Return [x, y] of the center of cell containing provided text 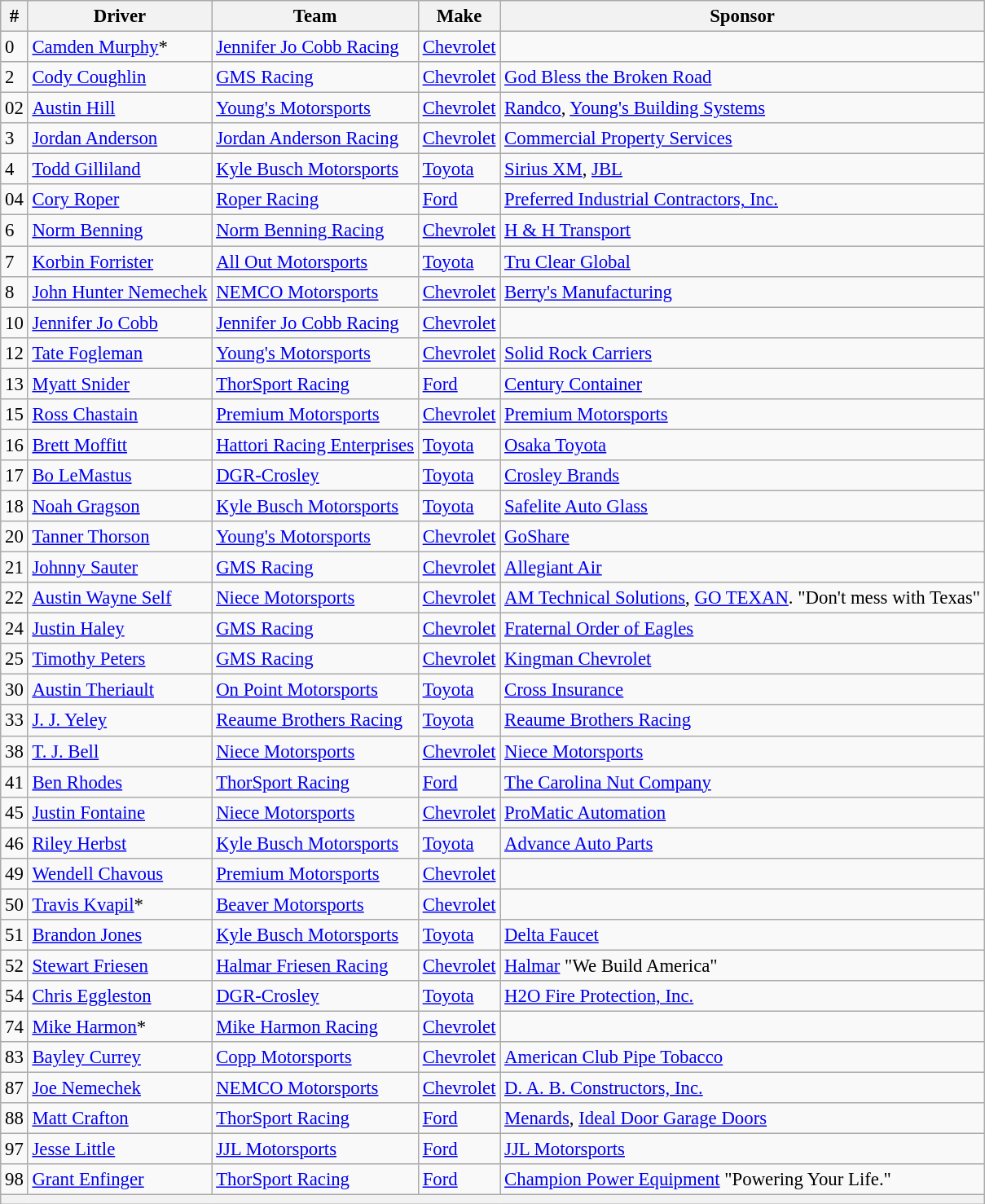
Randco, Young's Building Systems [743, 108]
04 [15, 200]
Austin Wayne Self [120, 598]
Cody Coughlin [120, 77]
The Carolina Nut Company [743, 782]
Commercial Property Services [743, 138]
46 [15, 843]
Brandon Jones [120, 935]
49 [15, 874]
Noah Gragson [120, 506]
Austin Theriault [120, 690]
John Hunter Nemechek [120, 292]
51 [15, 935]
25 [15, 659]
4 [15, 169]
Team [315, 16]
Jordan Anderson Racing [315, 138]
Cory Roper [120, 200]
83 [15, 1057]
D. A. B. Constructors, Inc. [743, 1088]
Grant Enfinger [120, 1180]
Century Container [743, 384]
ProMatic Automation [743, 812]
Tate Fogleman [120, 353]
Preferred Industrial Contractors, Inc. [743, 200]
Riley Herbst [120, 843]
38 [15, 751]
T. J. Bell [120, 751]
Fraternal Order of Eagles [743, 629]
Allegiant Air [743, 568]
74 [15, 1027]
Mike Harmon Racing [315, 1027]
Advance Auto Parts [743, 843]
Myatt Snider [120, 384]
3 [15, 138]
50 [15, 904]
Sponsor [743, 16]
On Point Motorsports [315, 690]
17 [15, 476]
87 [15, 1088]
Solid Rock Carriers [743, 353]
7 [15, 261]
Bo LeMastus [120, 476]
American Club Pipe Tobacco [743, 1057]
Johnny Sauter [120, 568]
Ross Chastain [120, 415]
13 [15, 384]
97 [15, 1149]
2 [15, 77]
41 [15, 782]
Matt Crafton [120, 1118]
98 [15, 1180]
Bayley Currey [120, 1057]
Make [459, 16]
15 [15, 415]
Tru Clear Global [743, 261]
33 [15, 721]
Menards, Ideal Door Garage Doors [743, 1118]
God Bless the Broken Road [743, 77]
Crosley Brands [743, 476]
24 [15, 629]
Camden Murphy* [120, 47]
Driver [120, 16]
88 [15, 1118]
Brett Moffitt [120, 445]
Justin Haley [120, 629]
0 [15, 47]
12 [15, 353]
Safelite Auto Glass [743, 506]
GoShare [743, 537]
H2O Fire Protection, Inc. [743, 996]
Hattori Racing Enterprises [315, 445]
Justin Fontaine [120, 812]
Cross Insurance [743, 690]
Copp Motorsports [315, 1057]
30 [15, 690]
Joe Nemechek [120, 1088]
Kingman Chevrolet [743, 659]
45 [15, 812]
Norm Benning [120, 231]
Osaka Toyota [743, 445]
Champion Power Equipment "Powering Your Life." [743, 1180]
Jesse Little [120, 1149]
Stewart Friesen [120, 965]
# [15, 16]
H & H Transport [743, 231]
6 [15, 231]
Timothy Peters [120, 659]
Sirius XM, JBL [743, 169]
AM Technical Solutions, GO TEXAN. "Don't mess with Texas" [743, 598]
Austin Hill [120, 108]
Korbin Forrister [120, 261]
Travis Kvapil* [120, 904]
Delta Faucet [743, 935]
Jordan Anderson [120, 138]
Chris Eggleston [120, 996]
Jennifer Jo Cobb [120, 323]
16 [15, 445]
10 [15, 323]
02 [15, 108]
8 [15, 292]
Berry's Manufacturing [743, 292]
Halmar Friesen Racing [315, 965]
Mike Harmon* [120, 1027]
Norm Benning Racing [315, 231]
Tanner Thorson [120, 537]
Ben Rhodes [120, 782]
Halmar "We Build America" [743, 965]
Beaver Motorsports [315, 904]
J. J. Yeley [120, 721]
52 [15, 965]
21 [15, 568]
Todd Gilliland [120, 169]
54 [15, 996]
All Out Motorsports [315, 261]
18 [15, 506]
22 [15, 598]
Wendell Chavous [120, 874]
Roper Racing [315, 200]
20 [15, 537]
